Capture the cell that displays the provided text and extract its [x, y] central coordinate. 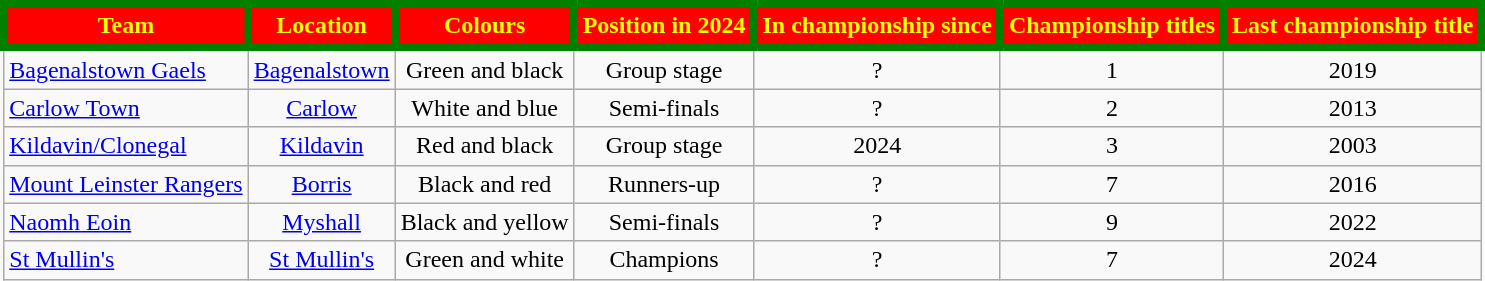
Black and yellow [484, 222]
Colours [484, 26]
Champions [664, 260]
White and blue [484, 108]
Myshall [322, 222]
3 [1112, 146]
Green and black [484, 68]
Green and white [484, 260]
Location [322, 26]
9 [1112, 222]
Championship titles [1112, 26]
2013 [1353, 108]
2022 [1353, 222]
Naomh Eoin [126, 222]
Carlow Town [126, 108]
Carlow [322, 108]
Black and red [484, 184]
1 [1112, 68]
2016 [1353, 184]
In championship since [877, 26]
Runners-up [664, 184]
2 [1112, 108]
Position in 2024 [664, 26]
Team [126, 26]
Red and black [484, 146]
Borris [322, 184]
Kildavin [322, 146]
Bagenalstown Gaels [126, 68]
Mount Leinster Rangers [126, 184]
Kildavin/Clonegal [126, 146]
Bagenalstown [322, 68]
2019 [1353, 68]
Last championship title [1353, 26]
2003 [1353, 146]
